From the cell containing the given text, extract its center point as (X, Y) coordinate. 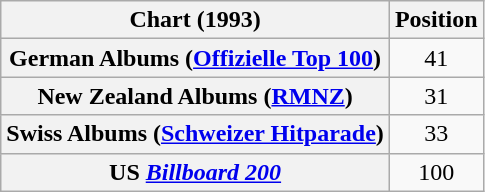
US Billboard 200 (196, 172)
41 (436, 58)
31 (436, 96)
Chart (1993) (196, 20)
New Zealand Albums (RMNZ) (196, 96)
Position (436, 20)
Swiss Albums (Schweizer Hitparade) (196, 134)
100 (436, 172)
German Albums (Offizielle Top 100) (196, 58)
33 (436, 134)
